Search for the cell housing the specified text and yield its (x, y) center coordinate. 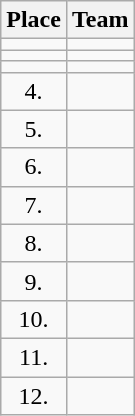
4. (34, 91)
10. (34, 319)
7. (34, 205)
6. (34, 167)
9. (34, 281)
8. (34, 243)
Place (34, 20)
Team (100, 20)
5. (34, 129)
11. (34, 357)
12. (34, 395)
